Locate the cell with the specified text and output its [x, y] center coordinate. 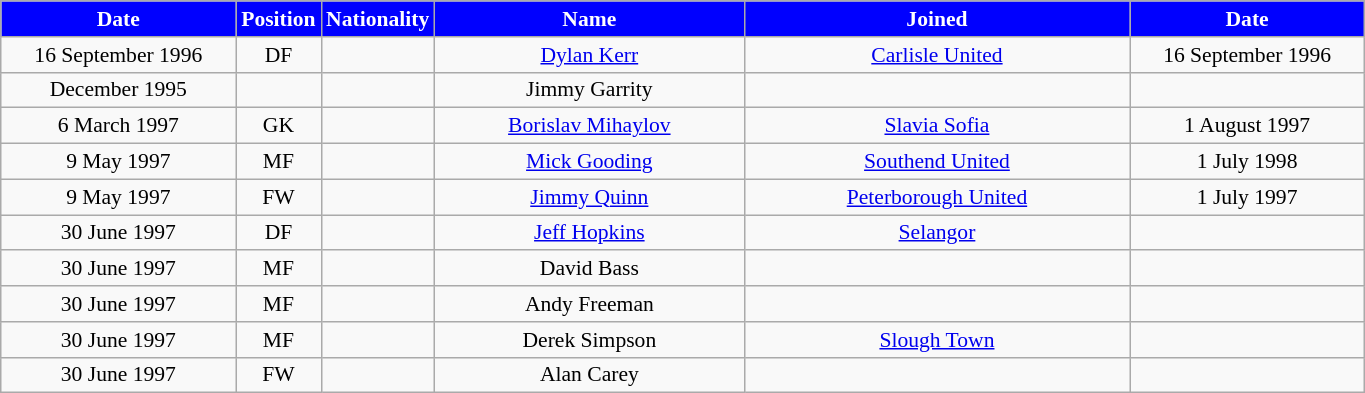
1 August 1997 [1248, 126]
Joined [936, 19]
Jimmy Quinn [589, 197]
Southend United [936, 162]
Andy Freeman [589, 304]
1 July 1998 [1248, 162]
Carlisle United [936, 55]
Derek Simpson [589, 340]
David Bass [589, 269]
Jeff Hopkins [589, 233]
6 March 1997 [118, 126]
Slavia Sofia [936, 126]
Position [278, 19]
Mick Gooding [589, 162]
Slough Town [936, 340]
December 1995 [118, 90]
Alan Carey [589, 375]
Name [589, 19]
GK [278, 126]
Peterborough United [936, 197]
Selangor [936, 233]
Dylan Kerr [589, 55]
Jimmy Garrity [589, 90]
1 July 1997 [1248, 197]
Nationality [378, 19]
Borislav Mihaylov [589, 126]
